Return the [x, y] coordinate for the center point of the cell that contains the specified text.  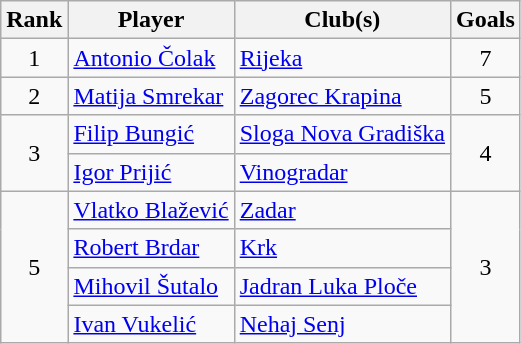
4 [486, 153]
Zagorec Krapina [342, 96]
Club(s) [342, 20]
1 [34, 58]
Jadran Luka Ploče [342, 286]
Rijeka [342, 58]
Krk [342, 248]
2 [34, 96]
Goals [486, 20]
Sloga Nova Gradiška [342, 134]
Igor Prijić [151, 172]
Mihovil Šutalo [151, 286]
Vinogradar [342, 172]
Rank [34, 20]
Matija Smrekar [151, 96]
Robert Brdar [151, 248]
Ivan Vukelić [151, 324]
Player [151, 20]
Nehaj Senj [342, 324]
Antonio Čolak [151, 58]
Filip Bungić [151, 134]
Zadar [342, 210]
7 [486, 58]
Vlatko Blažević [151, 210]
